Identify which cell holds the provided text, then report its [x, y] central coordinate. 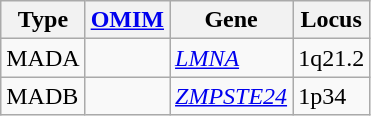
Gene [232, 20]
Type [43, 20]
Locus [332, 20]
LMNA [232, 58]
1p34 [332, 96]
ZMPSTE24 [232, 96]
MADA [43, 58]
OMIM [127, 20]
1q21.2 [332, 58]
MADB [43, 96]
